Return [x, y] of the center of cell containing provided text 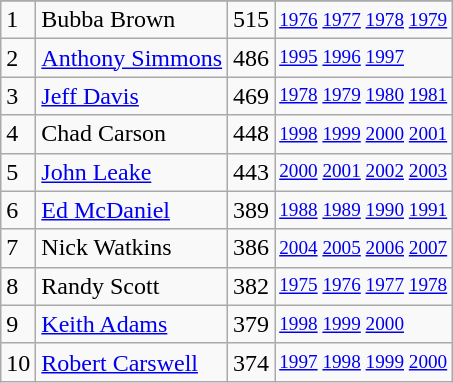
386 [252, 248]
2 [18, 58]
389 [252, 210]
515 [252, 20]
448 [252, 134]
Anthony Simmons [132, 58]
1976 1977 1978 1979 [364, 20]
1998 1999 2000 2001 [364, 134]
2004 2005 2006 2007 [364, 248]
1978 1979 1980 1981 [364, 96]
486 [252, 58]
Chad Carson [132, 134]
1988 1989 1990 1991 [364, 210]
John Leake [132, 172]
1998 1999 2000 [364, 324]
Bubba Brown [132, 20]
3 [18, 96]
2000 2001 2002 2003 [364, 172]
5 [18, 172]
Keith Adams [132, 324]
443 [252, 172]
1997 1998 1999 2000 [364, 362]
379 [252, 324]
Robert Carswell [132, 362]
6 [18, 210]
Ed McDaniel [132, 210]
9 [18, 324]
1 [18, 20]
1995 1996 1997 [364, 58]
Jeff Davis [132, 96]
10 [18, 362]
374 [252, 362]
469 [252, 96]
8 [18, 286]
382 [252, 286]
Nick Watkins [132, 248]
1975 1976 1977 1978 [364, 286]
7 [18, 248]
4 [18, 134]
Randy Scott [132, 286]
